Detect which cell encompasses the target text, then output its (x, y) center coordinate. 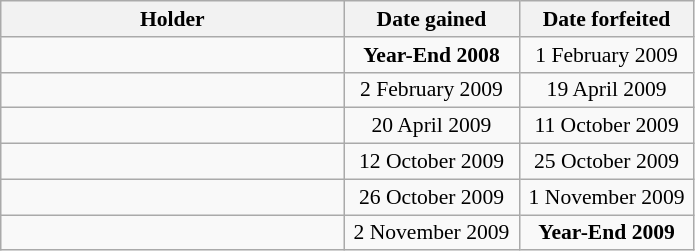
25 October 2009 (606, 162)
Date gained (432, 19)
2 February 2009 (432, 90)
2 November 2009 (432, 233)
Year-End 2009 (606, 233)
11 October 2009 (606, 126)
1 February 2009 (606, 55)
20 April 2009 (432, 126)
19 April 2009 (606, 90)
Date forfeited (606, 19)
Holder (172, 19)
Year-End 2008 (432, 55)
12 October 2009 (432, 162)
26 October 2009 (432, 197)
1 November 2009 (606, 197)
